Identify which cell holds the provided text, then report its (x, y) central coordinate. 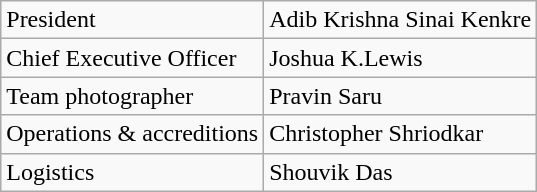
Joshua K.Lewis (400, 58)
Chief Executive Officer (132, 58)
Pravin Saru (400, 96)
Operations & accreditions (132, 134)
Christopher Shriodkar (400, 134)
Logistics (132, 172)
Adib Krishna Sinai Kenkre (400, 20)
President (132, 20)
Shouvik Das (400, 172)
Team photographer (132, 96)
